Search for the cell housing the specified text and yield its (x, y) center coordinate. 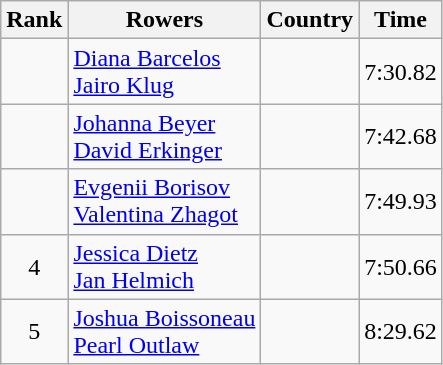
Jessica DietzJan Helmich (164, 266)
Evgenii BorisovValentina Zhagot (164, 202)
Country (310, 20)
8:29.62 (401, 332)
7:42.68 (401, 136)
7:49.93 (401, 202)
Joshua BoissoneauPearl Outlaw (164, 332)
Johanna BeyerDavid Erkinger (164, 136)
4 (34, 266)
7:30.82 (401, 72)
Diana BarcelosJairo Klug (164, 72)
5 (34, 332)
Rank (34, 20)
Time (401, 20)
Rowers (164, 20)
7:50.66 (401, 266)
